Return (X, Y) of the center of cell containing provided text 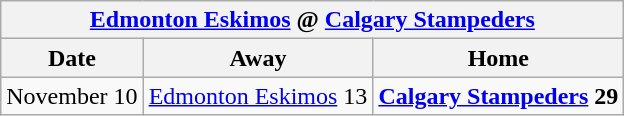
November 10 (72, 96)
Edmonton Eskimos 13 (258, 96)
Home (498, 58)
Calgary Stampeders 29 (498, 96)
Edmonton Eskimos @ Calgary Stampeders (312, 20)
Away (258, 58)
Date (72, 58)
